Output the (x, y) coordinate of the center of the cell containing the given text.  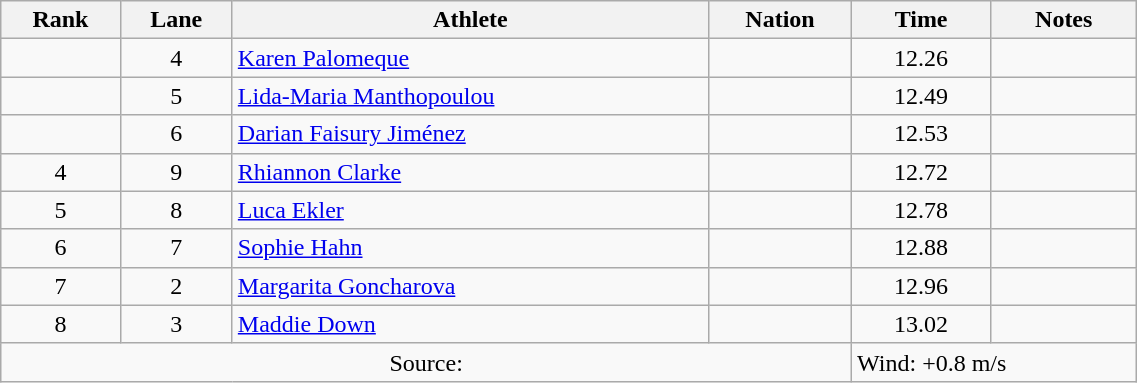
Sophie Hahn (470, 248)
Margarita Goncharova (470, 286)
Wind: +0.8 m/s (994, 362)
2 (176, 286)
12.96 (922, 286)
Rhiannon Clarke (470, 172)
Lida-Maria Manthopoulou (470, 96)
Darian Faisury Jiménez (470, 134)
Maddie Down (470, 324)
Rank (60, 20)
12.78 (922, 210)
Nation (780, 20)
12.49 (922, 96)
12.53 (922, 134)
12.26 (922, 58)
Notes (1064, 20)
Karen Palomeque (470, 58)
3 (176, 324)
Luca Ekler (470, 210)
Lane (176, 20)
Source: (426, 362)
12.88 (922, 248)
Time (922, 20)
9 (176, 172)
Athlete (470, 20)
13.02 (922, 324)
12.72 (922, 172)
